Return [X, Y] of the center of cell containing provided text 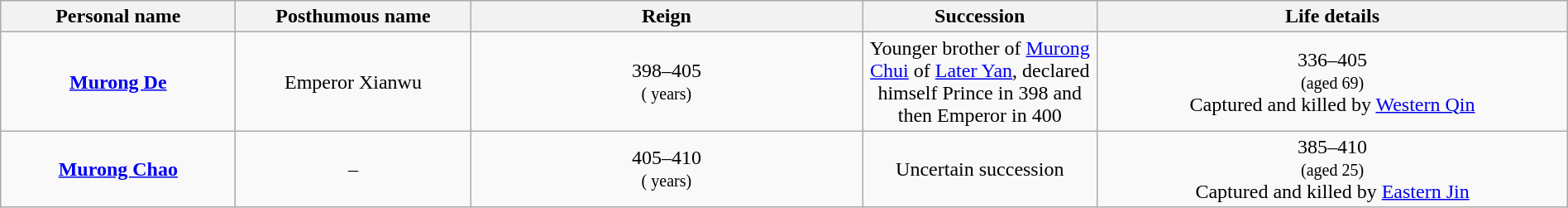
336–405(aged 69)Captured and killed by Western Qin [1332, 81]
Emperor Xianwu [353, 81]
405–410( years) [667, 169]
Life details [1332, 17]
Posthumous name [353, 17]
Murong Chao [118, 169]
Younger brother of Murong Chui of Later Yan, declared himself Prince in 398 and then Emperor in 400 [980, 81]
Reign [667, 17]
– [353, 169]
398–405( years) [667, 81]
385–410(aged 25)Captured and killed by Eastern Jin [1332, 169]
Uncertain succession [980, 169]
Personal name [118, 17]
Succession [980, 17]
Murong De [118, 81]
